Detect which cell encompasses the target text, then output its (X, Y) center coordinate. 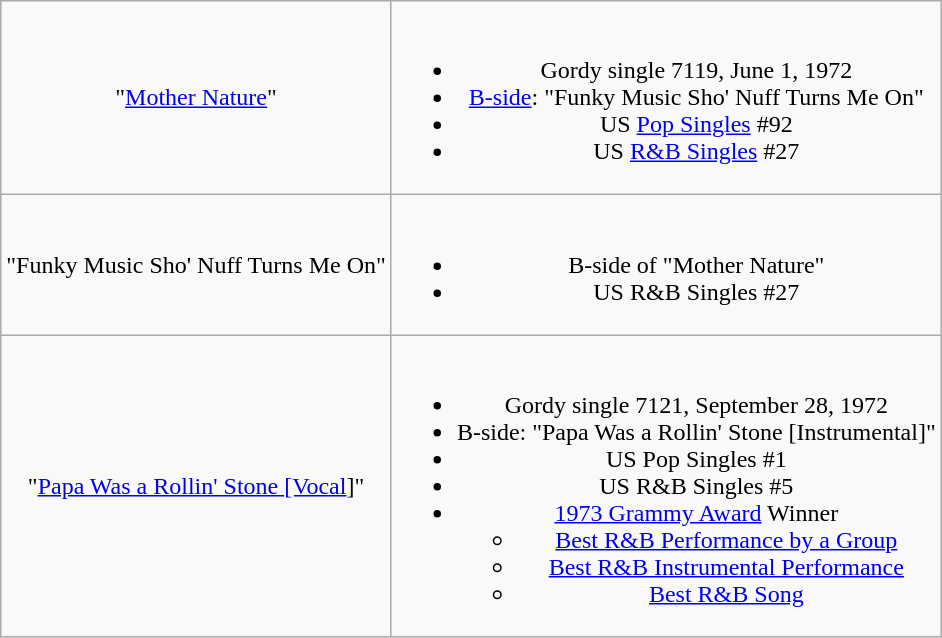
"Funky Music Sho' Nuff Turns Me On" (196, 265)
B-side of "Mother Nature"US R&B Singles #27 (666, 265)
Gordy single 7119, June 1, 1972B-side: "Funky Music Sho' Nuff Turns Me On"US Pop Singles #92US R&B Singles #27 (666, 98)
"Mother Nature" (196, 98)
"Papa Was a Rollin' Stone [Vocal]" (196, 486)
